Scan for the cell matching the given text and deliver its [X, Y] coordinate at center. 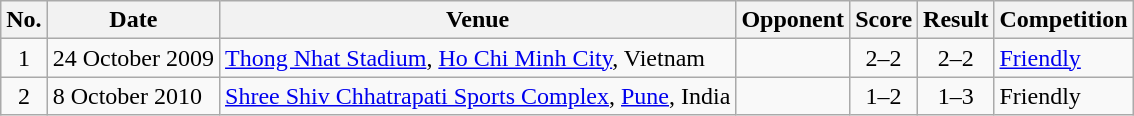
Venue [478, 20]
1–3 [956, 96]
24 October 2009 [133, 58]
8 October 2010 [133, 96]
Date [133, 20]
Result [956, 20]
Competition [1064, 20]
2 [24, 96]
1 [24, 58]
Thong Nhat Stadium, Ho Chi Minh City, Vietnam [478, 58]
No. [24, 20]
Opponent [793, 20]
1–2 [884, 96]
Score [884, 20]
Shree Shiv Chhatrapati Sports Complex, Pune, India [478, 96]
